Locate the cell with the specified text and output its [x, y] center coordinate. 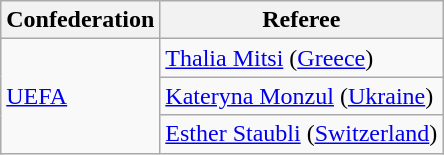
Confederation [80, 20]
Esther Staubli (Switzerland) [302, 134]
Kateryna Monzul (Ukraine) [302, 96]
UEFA [80, 96]
Referee [302, 20]
Thalia Mitsi (Greece) [302, 58]
